From the cell containing the given text, extract its center point as [x, y] coordinate. 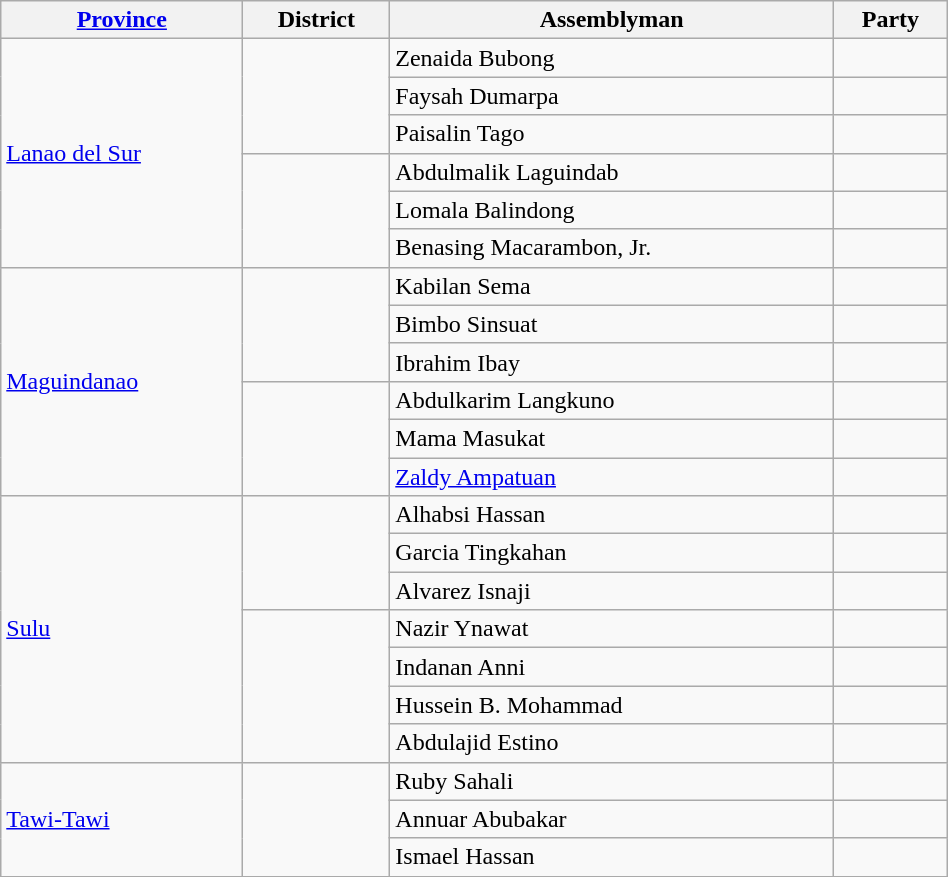
Indanan Anni [612, 667]
District [316, 20]
Ruby Sahali [612, 781]
Abdulmalik Laguindab [612, 172]
Lanao del Sur [122, 153]
Lomala Balindong [612, 210]
Mama Masukat [612, 438]
Alhabsi Hassan [612, 515]
Ibrahim Ibay [612, 362]
Sulu [122, 629]
Annuar Abubakar [612, 819]
Province [122, 20]
Maguindanao [122, 381]
Kabilan Sema [612, 286]
Hussein B. Mohammad [612, 705]
Garcia Tingkahan [612, 553]
Abdulajid Estino [612, 743]
Party [891, 20]
Paisalin Tago [612, 134]
Tawi-Tawi [122, 819]
Nazir Ynawat [612, 629]
Zaldy Ampatuan [612, 477]
Faysah Dumarpa [612, 96]
Bimbo Sinsuat [612, 324]
Ismael Hassan [612, 857]
Abdulkarim Langkuno [612, 400]
Benasing Macarambon, Jr. [612, 248]
Alvarez Isnaji [612, 591]
Zenaida Bubong [612, 58]
Assemblyman [612, 20]
